Capture the cell that displays the provided text and extract its [x, y] central coordinate. 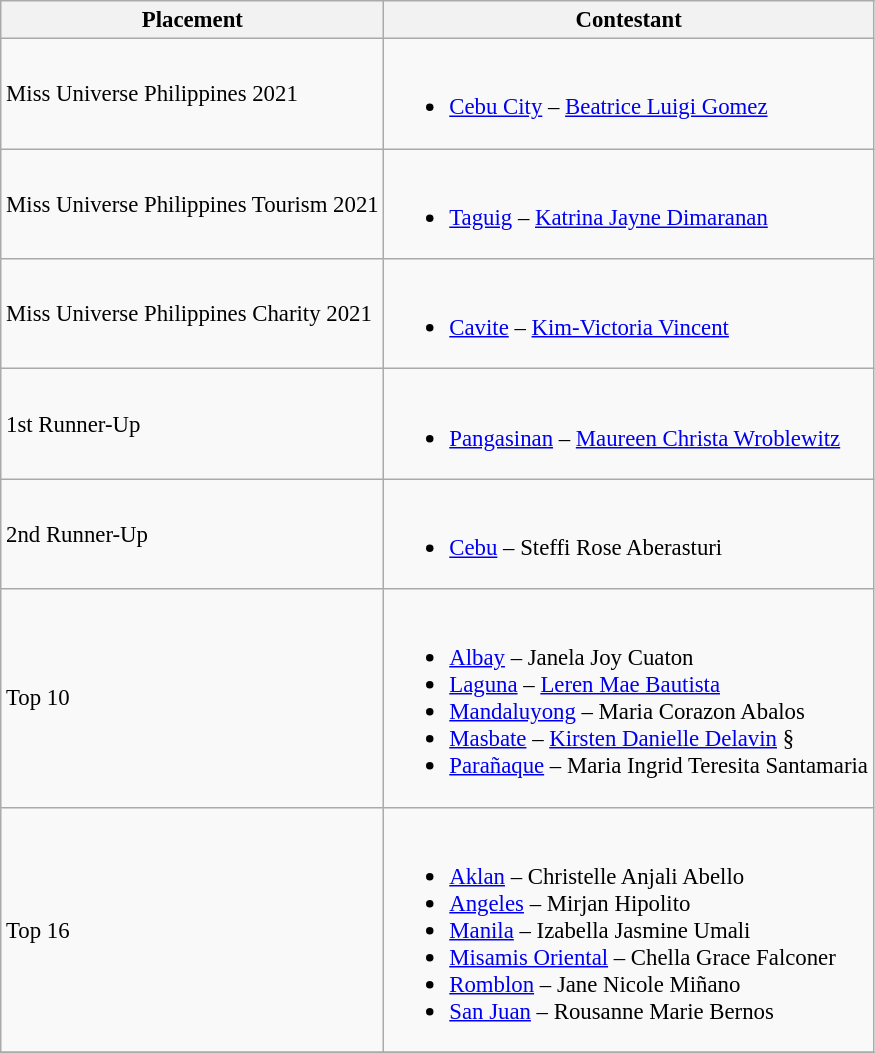
Miss Universe Philippines Charity 2021 [192, 314]
Taguig – Katrina Jayne Dimaranan [628, 204]
Cebu City – Beatrice Luigi Gomez [628, 94]
Miss Universe Philippines Tourism 2021 [192, 204]
Placement [192, 20]
Cavite – Kim-Victoria Vincent [628, 314]
1st Runner-Up [192, 424]
Contestant [628, 20]
Top 10 [192, 698]
Pangasinan – Maureen Christa Wroblewitz [628, 424]
Cebu – Steffi Rose Aberasturi [628, 534]
Miss Universe Philippines 2021 [192, 94]
2nd Runner-Up [192, 534]
Top 16 [192, 930]
